Locate the cell with the specified text and output its (x, y) center coordinate. 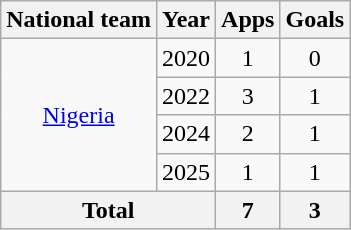
Apps (248, 20)
2025 (186, 172)
7 (248, 210)
2 (248, 134)
Nigeria (79, 115)
National team (79, 20)
Year (186, 20)
Total (108, 210)
2024 (186, 134)
Goals (315, 20)
2020 (186, 58)
2022 (186, 96)
0 (315, 58)
